From the cell containing the given text, extract its center point as [X, Y] coordinate. 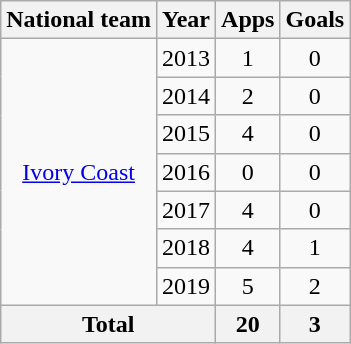
2015 [186, 134]
2016 [186, 172]
5 [248, 286]
Total [108, 324]
2013 [186, 58]
National team [79, 20]
3 [315, 324]
2014 [186, 96]
Ivory Coast [79, 172]
20 [248, 324]
2019 [186, 286]
Apps [248, 20]
2018 [186, 248]
2017 [186, 210]
Goals [315, 20]
Year [186, 20]
